Search for the cell housing the specified text and yield its [x, y] center coordinate. 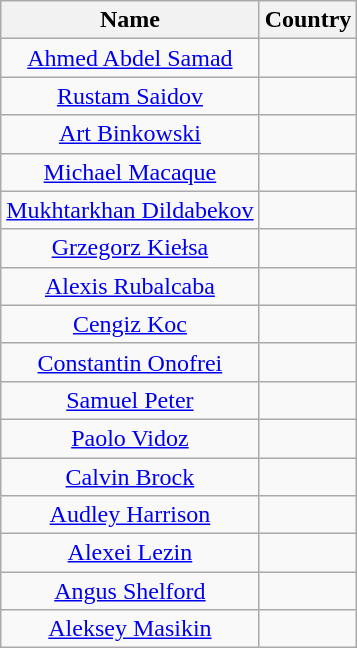
Constantin Onofrei [130, 362]
Alexei Lezin [130, 553]
Cengiz Koc [130, 324]
Grzegorz Kiełsa [130, 248]
Paolo Vidoz [130, 438]
Calvin Brock [130, 477]
Rustam Saidov [130, 96]
Art Binkowski [130, 134]
Michael Macaque [130, 172]
Ahmed Abdel Samad [130, 58]
Alexis Rubalcaba [130, 286]
Audley Harrison [130, 515]
Angus Shelford [130, 591]
Mukhtarkhan Dildabekov [130, 210]
Name [130, 20]
Samuel Peter [130, 400]
Aleksey Masikin [130, 629]
Country [308, 20]
